Capture the cell that displays the provided text and extract its [X, Y] central coordinate. 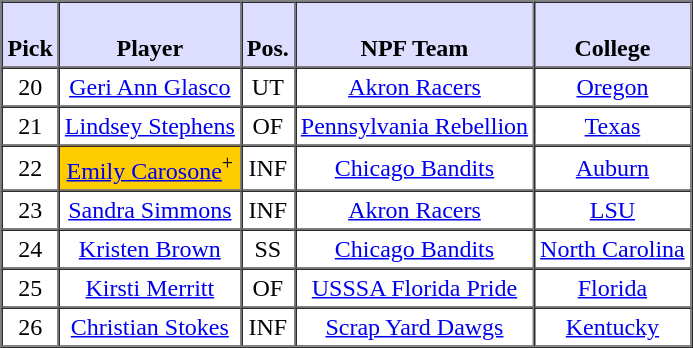
Pos. [268, 35]
22 [30, 168]
Sandra Simmons [150, 210]
Kristen Brown [150, 250]
Auburn [612, 168]
USSSA Florida Pride [414, 288]
UT [268, 88]
Kirsti Merritt [150, 288]
20 [30, 88]
North Carolina [612, 250]
Kentucky [612, 328]
21 [30, 126]
25 [30, 288]
LSU [612, 210]
23 [30, 210]
NPF Team [414, 35]
Texas [612, 126]
SS [268, 250]
Christian Stokes [150, 328]
Player [150, 35]
Pennsylvania Rebellion [414, 126]
Emily Carosone+ [150, 168]
Pick [30, 35]
24 [30, 250]
26 [30, 328]
Scrap Yard Dawgs [414, 328]
Florida [612, 288]
Lindsey Stephens [150, 126]
Oregon [612, 88]
Geri Ann Glasco [150, 88]
College [612, 35]
